Capture the cell that displays the provided text and extract its (X, Y) central coordinate. 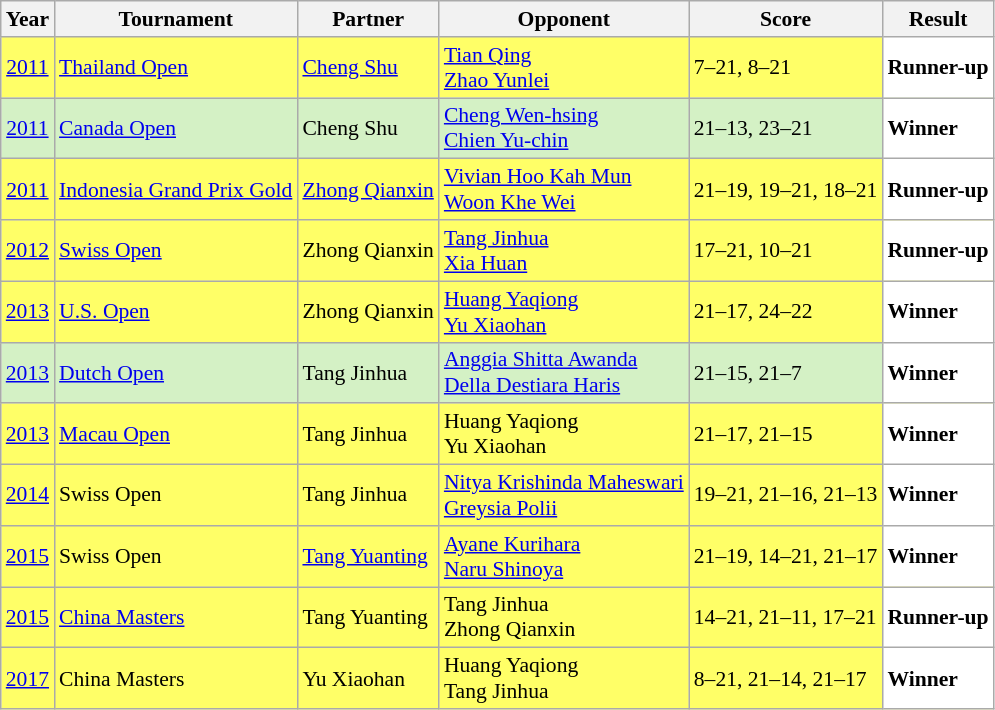
14–21, 21–11, 17–21 (786, 618)
21–17, 21–15 (786, 434)
2017 (28, 678)
17–21, 10–21 (786, 250)
Dutch Open (176, 372)
21–13, 23–21 (786, 128)
Score (786, 19)
Canada Open (176, 128)
Opponent (564, 19)
Tournament (176, 19)
Vivian Hoo Kah Mun Woon Khe Wei (564, 190)
Partner (368, 19)
7–21, 8–21 (786, 68)
U.S. Open (176, 312)
Result (938, 19)
Ayane Kurihara Naru Shinoya (564, 556)
Tang Jinhua Xia Huan (564, 250)
21–15, 21–7 (786, 372)
Thailand Open (176, 68)
Huang Yaqiong Tang Jinhua (564, 678)
Anggia Shitta Awanda Della Destiara Haris (564, 372)
Cheng Wen-hsing Chien Yu-chin (564, 128)
19–21, 21–16, 21–13 (786, 496)
21–19, 19–21, 18–21 (786, 190)
2014 (28, 496)
Tian Qing Zhao Yunlei (564, 68)
Nitya Krishinda Maheswari Greysia Polii (564, 496)
2012 (28, 250)
21–19, 14–21, 21–17 (786, 556)
21–17, 24–22 (786, 312)
Indonesia Grand Prix Gold (176, 190)
Macau Open (176, 434)
Tang Jinhua Zhong Qianxin (564, 618)
8–21, 21–14, 21–17 (786, 678)
Yu Xiaohan (368, 678)
Year (28, 19)
